Extract the (x, y) coordinate from the center of the cell holding the provided text.  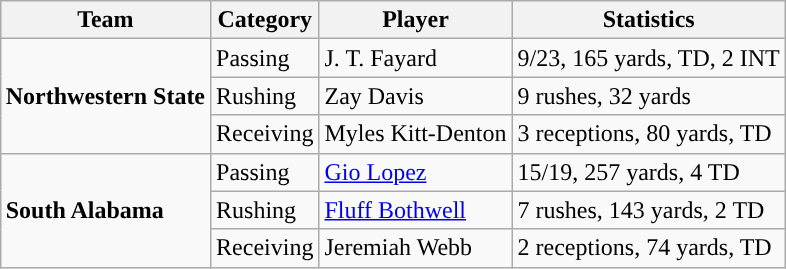
J. T. Fayard (416, 58)
Gio Lopez (416, 172)
2 receptions, 74 yards, TD (648, 248)
South Alabama (105, 210)
Player (416, 20)
9 rushes, 32 yards (648, 96)
Jeremiah Webb (416, 248)
Category (265, 20)
3 receptions, 80 yards, TD (648, 134)
Statistics (648, 20)
9/23, 165 yards, TD, 2 INT (648, 58)
Myles Kitt-Denton (416, 134)
15/19, 257 yards, 4 TD (648, 172)
Fluff Bothwell (416, 210)
Zay Davis (416, 96)
Team (105, 20)
7 rushes, 143 yards, 2 TD (648, 210)
Northwestern State (105, 96)
